Locate the cell with the specified text and output its [x, y] center coordinate. 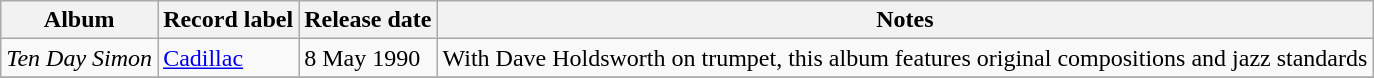
Ten Day Simon [80, 58]
Record label [228, 20]
With Dave Holdsworth on trumpet, this album features original compositions and jazz standards [905, 58]
Notes [905, 20]
Album [80, 20]
Release date [368, 20]
8 May 1990 [368, 58]
Cadillac [228, 58]
